Search for the cell housing the specified text and yield its [x, y] center coordinate. 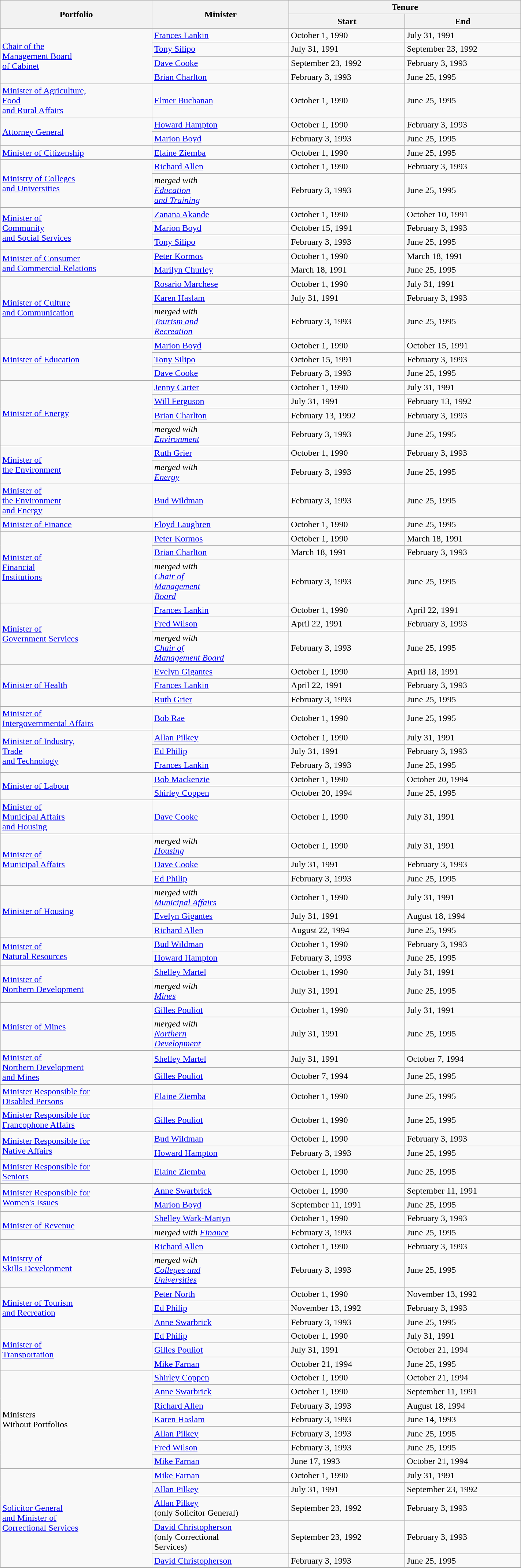
Minister of Consumer and Commercial Relations [76, 263]
Rosario Marchese [221, 284]
Minister of Culture and Communication [76, 308]
Minister Responsible for Seniors [76, 1172]
Attorney General [76, 132]
Minister of Agriculture, Food and Rural Affairs [76, 101]
Minister of Natural Resources [76, 951]
Marilyn Churley [221, 270]
Minister [221, 14]
Tenure [405, 7]
Minister of Labour [76, 786]
Minister of Government Services [76, 634]
Elmer Buchanan [221, 101]
Shelley Wark-Martyn [221, 1218]
Minister of Education [76, 359]
October 10, 1991 [463, 214]
merged with Education and Training [221, 190]
Minister of Housing [76, 911]
June 14, 1993 [463, 1420]
Minister of Revenue [76, 1225]
August 22, 1994 [347, 930]
merged with Colleges and Universities [221, 1270]
merged with Municipal Affairs [221, 898]
Minister Responsible for Native Affairs [76, 1146]
Minister of Intergovernmental Affairs [76, 718]
merged with Tourism and Recreation [221, 322]
Allan Pilkey (only Solicitor General) [221, 1508]
June 17, 1993 [347, 1461]
Jenny Carter [221, 387]
Minister of Municipal Affairs and Housing [76, 817]
merged with Mines [221, 991]
Minister Responsible for Francophone Affairs [76, 1120]
merged with Northern Development [221, 1033]
Zanana Akande [221, 214]
Minister of the Environment and Energy [76, 501]
Minister of Finance [76, 525]
Ministry of Colleges and Universities [76, 183]
Minister of Mines [76, 1027]
Ministers Without Portfolios [76, 1420]
merged with Finance [221, 1232]
Minister of Tourism and Recreation [76, 1308]
Will Ferguson [221, 401]
merged with Environment [221, 434]
Minister of Financial Institutions [76, 567]
Chair of the Management Board of Cabinet [76, 56]
Peter North [221, 1294]
Minister of Community and Social Services [76, 228]
Portfolio [76, 14]
Minister Responsible for Women's Issues [76, 1198]
April 18, 1991 [463, 672]
End [463, 21]
Minister of the Environment [76, 465]
Ministry of Skills Development [76, 1263]
Minister Responsible for Disabled Persons [76, 1096]
merged with Energy [221, 472]
Solicitor General and Minister of Correctional Services [76, 1518]
merged with Housing [221, 846]
Bob Rae [221, 718]
David Christopherson [221, 1561]
Bob Mackenzie [221, 779]
Minister of Health [76, 685]
Minister of Northern Development and Mines [76, 1067]
Minister of Industry, Trade and Technology [76, 751]
Minister of Citizenship [76, 152]
David Christopherson (only Correctional Services) [221, 1537]
Minister of Energy [76, 413]
Minister of Transportation [76, 1350]
Floyd Laughren [221, 525]
Minister of Northern Development [76, 984]
Minister of Municipal Affairs [76, 859]
Start [347, 21]
